For the text-containing cell, return its midpoint in (X, Y) coordinate format. 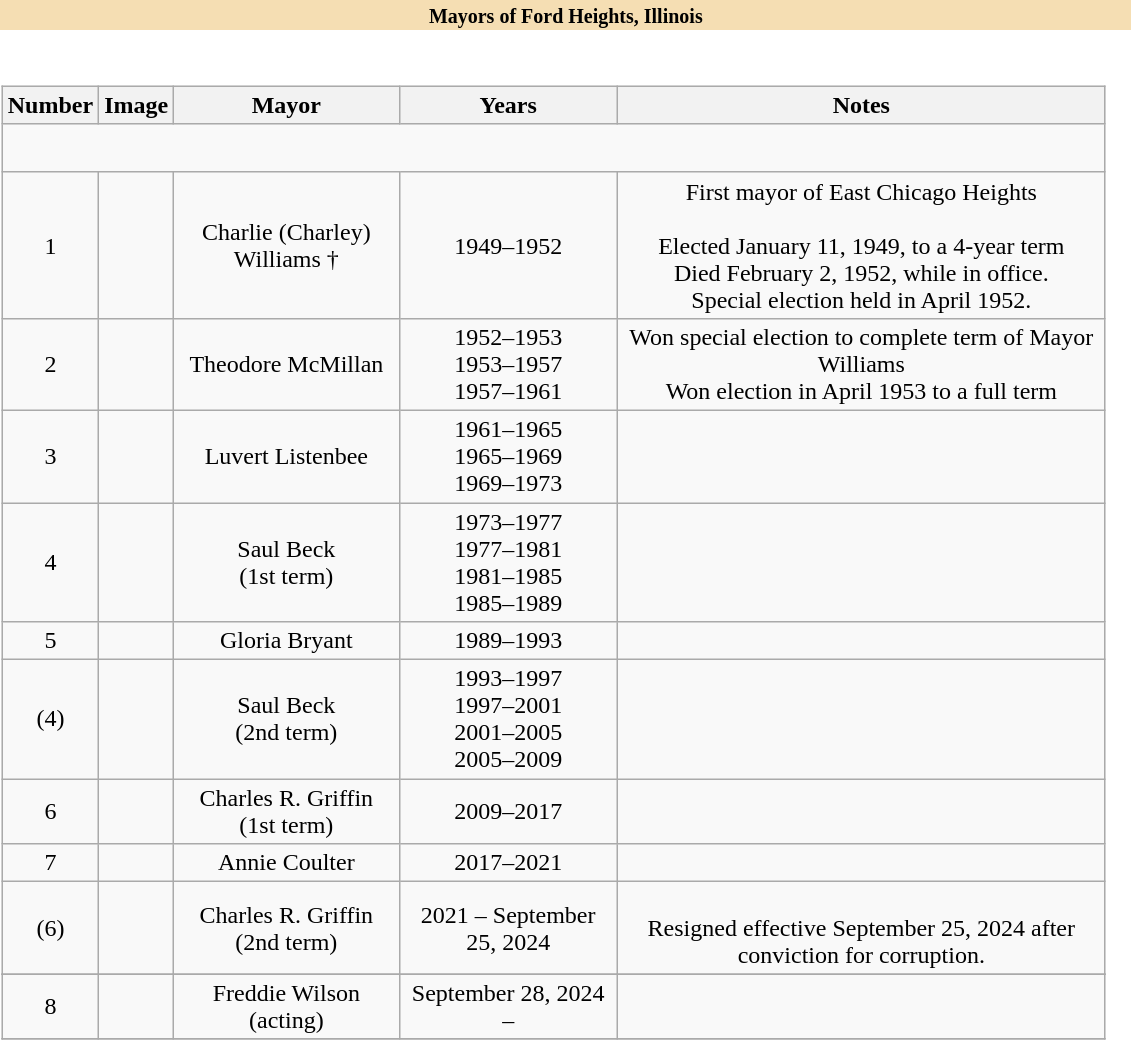
Freddie Wilson (acting) (286, 1006)
(4) (50, 720)
Saul Beck (1st term) (286, 562)
1989–1993 (508, 641)
Annie Coulter (286, 863)
(6) (50, 928)
2021 – September 25, 2024 (508, 928)
Gloria Bryant (286, 641)
Charlie (Charley) Williams † (286, 245)
1 (50, 245)
2 (50, 364)
8 (50, 1006)
Number (50, 105)
Charles R. Griffin (2nd term) (286, 928)
3 (50, 456)
Theodore McMillan (286, 364)
1961–1965 1965–1969 1969–1973 (508, 456)
2017–2021 (508, 863)
1993–1997 1997–2001 2001–2005 2005–2009 (508, 720)
Years (508, 105)
Won special election to complete term of Mayor Williams Won election in April 1953 to a full term (861, 364)
Luvert Listenbee (286, 456)
Charles R. Griffin (1st term) (286, 812)
Saul Beck (2nd term) (286, 720)
4 (50, 562)
September 28, 2024 – (508, 1006)
1973–19771977–1981 1981–1985 1985–1989 (508, 562)
6 (50, 812)
Resigned effective September 25, 2024 after conviction for corruption. (861, 928)
1949–1952 (508, 245)
Notes (861, 105)
7 (50, 863)
2009–2017 (508, 812)
5 (50, 641)
Mayor (286, 105)
1952–1953 1953–1957 1957–1961 (508, 364)
Image (136, 105)
